Find where the given text appears and provide that cell's center as [x, y] coordinate. 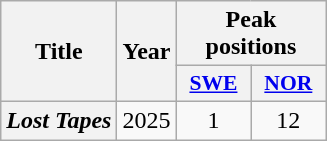
Title [59, 52]
12 [288, 120]
2025 [146, 120]
NOR [288, 84]
SWE [214, 84]
Lost Tapes [59, 120]
Year [146, 52]
1 [214, 120]
Peak positions [251, 34]
